Pinpoint the cell where the given text exists, returning its [x, y] midpoint coordinate. 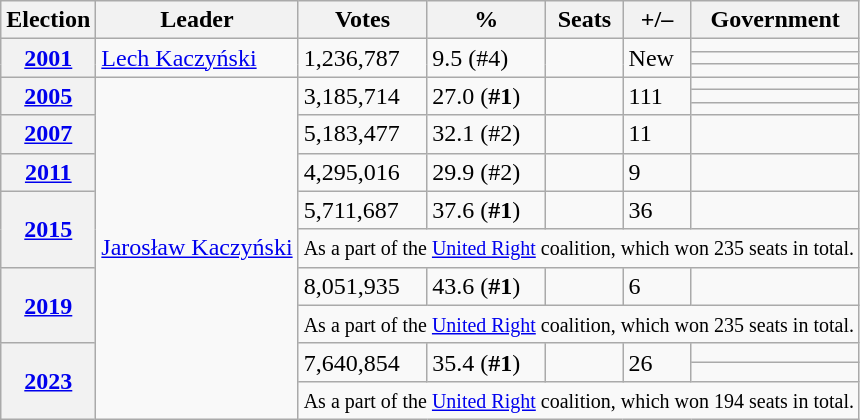
26 [657, 362]
2005 [48, 96]
2011 [48, 172]
New [657, 58]
35.4 (#1) [486, 362]
4,295,016 [362, 172]
2001 [48, 58]
8,051,935 [362, 286]
1,236,787 [362, 58]
As a part of the United Right coalition, which won 194 seats in total. [578, 400]
9 [657, 172]
2023 [48, 381]
+/– [657, 20]
2019 [48, 305]
11 [657, 134]
6 [657, 286]
7,640,854 [362, 362]
Lech Kaczyński [197, 58]
32.1 (#2) [486, 134]
3,185,714 [362, 96]
Election [48, 20]
36 [657, 210]
% [486, 20]
43.6 (#1) [486, 286]
5,711,687 [362, 210]
Jarosław Kaczyński [197, 248]
5,183,477 [362, 134]
2007 [48, 134]
Government [776, 20]
Leader [197, 20]
37.6 (#1) [486, 210]
29.9 (#2) [486, 172]
2015 [48, 229]
Seats [584, 20]
Votes [362, 20]
27.0 (#1) [486, 96]
111 [657, 96]
9.5 (#4) [486, 58]
